For the text-containing cell, return its midpoint in (X, Y) coordinate format. 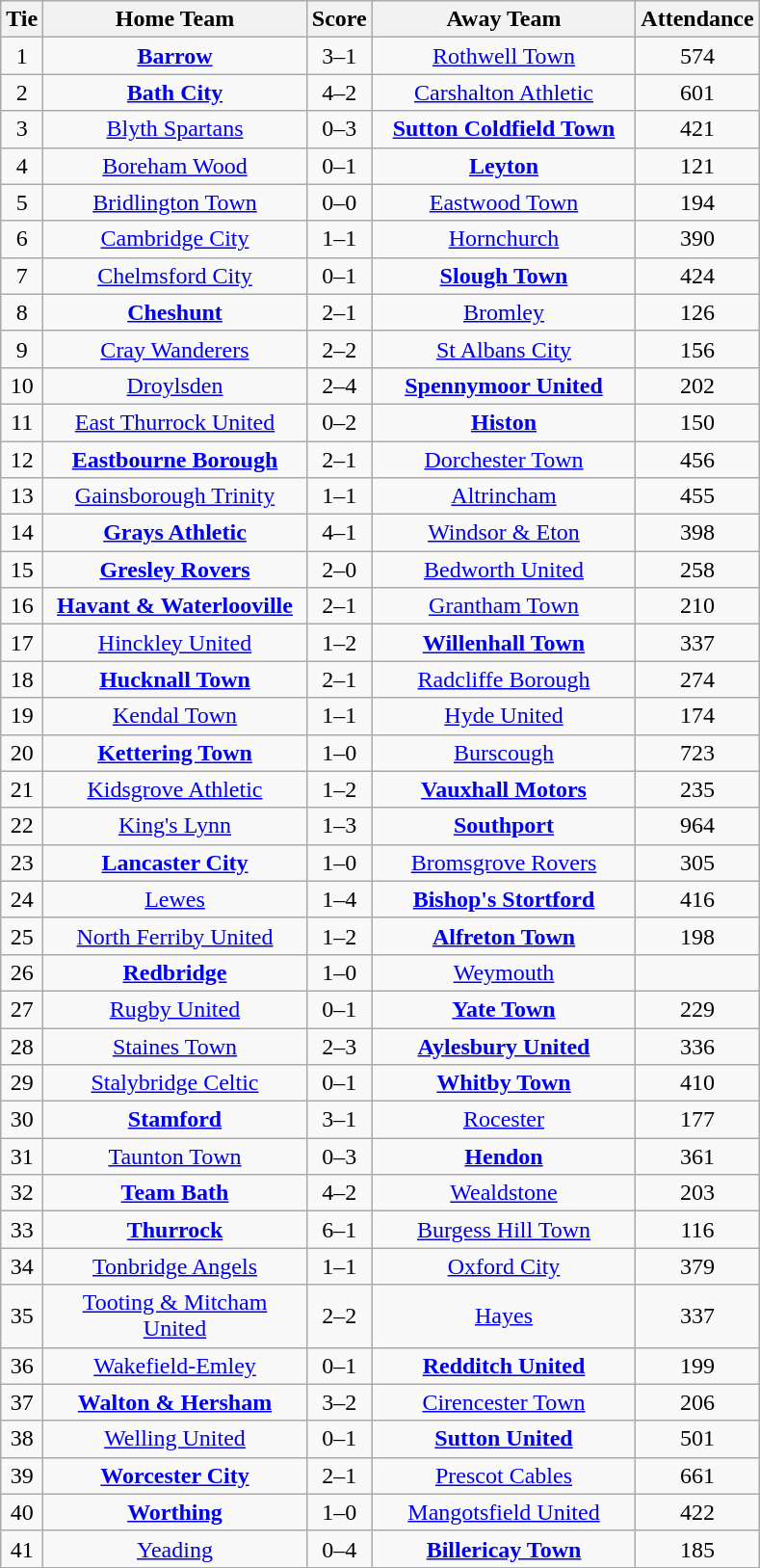
34 (22, 1266)
Spennymoor United (504, 385)
601 (697, 93)
Bishop's Stortford (504, 899)
421 (697, 129)
424 (697, 276)
Staines Town (175, 1046)
Bromley (504, 312)
Worthing (175, 1512)
Billericay Town (504, 1549)
Hinckley United (175, 643)
20 (22, 753)
410 (697, 1083)
28 (22, 1046)
229 (697, 1009)
41 (22, 1549)
3 (22, 129)
Grantham Town (504, 606)
7 (22, 276)
Whitby Town (504, 1083)
Dorchester Town (504, 460)
Home Team (175, 19)
33 (22, 1230)
Attendance (697, 19)
156 (697, 349)
964 (697, 826)
150 (697, 422)
Rocester (504, 1120)
Prescot Cables (504, 1475)
24 (22, 899)
St Albans City (504, 349)
0–4 (339, 1549)
1 (22, 56)
2–4 (339, 385)
Havant & Waterlooville (175, 606)
126 (697, 312)
723 (697, 753)
Score (339, 19)
10 (22, 385)
Eastbourne Borough (175, 460)
Eastwood Town (504, 202)
Cheshunt (175, 312)
2 (22, 93)
Barrow (175, 56)
1–3 (339, 826)
Hayes (504, 1316)
4 (22, 166)
Leyton (504, 166)
574 (697, 56)
Boreham Wood (175, 166)
Bromsgrove Rovers (504, 863)
5 (22, 202)
Tonbridge Angels (175, 1266)
East Thurrock United (175, 422)
Wealdstone (504, 1193)
116 (697, 1230)
32 (22, 1193)
Cirencester Town (504, 1402)
185 (697, 1549)
11 (22, 422)
198 (697, 936)
202 (697, 385)
31 (22, 1156)
177 (697, 1120)
Away Team (504, 19)
2–3 (339, 1046)
Carshalton Athletic (504, 93)
Cambridge City (175, 239)
Bedworth United (504, 570)
Gainsborough Trinity (175, 496)
Redditch United (504, 1366)
Droylsden (175, 385)
3–2 (339, 1402)
Redbridge (175, 972)
6 (22, 239)
Stalybridge Celtic (175, 1083)
27 (22, 1009)
Bridlington Town (175, 202)
Taunton Town (175, 1156)
Hornchurch (504, 239)
13 (22, 496)
23 (22, 863)
37 (22, 1402)
30 (22, 1120)
Stamford (175, 1120)
416 (697, 899)
Rugby United (175, 1009)
235 (697, 789)
21 (22, 789)
Oxford City (504, 1266)
206 (697, 1402)
Willenhall Town (504, 643)
12 (22, 460)
Yate Town (504, 1009)
Gresley Rovers (175, 570)
Wakefield-Emley (175, 1366)
305 (697, 863)
203 (697, 1193)
390 (697, 239)
Burscough (504, 753)
17 (22, 643)
Chelmsford City (175, 276)
Altrincham (504, 496)
40 (22, 1512)
661 (697, 1475)
Lewes (175, 899)
Walton & Hersham (175, 1402)
36 (22, 1366)
22 (22, 826)
6–1 (339, 1230)
Mangotsfield United (504, 1512)
194 (697, 202)
Lancaster City (175, 863)
Rothwell Town (504, 56)
199 (697, 1366)
Hyde United (504, 716)
4–1 (339, 533)
15 (22, 570)
Kettering Town (175, 753)
Radcliffe Borough (504, 679)
King's Lynn (175, 826)
501 (697, 1439)
258 (697, 570)
18 (22, 679)
Welling United (175, 1439)
174 (697, 716)
Slough Town (504, 276)
336 (697, 1046)
0–0 (339, 202)
9 (22, 349)
Kidsgrove Athletic (175, 789)
16 (22, 606)
Cray Wanderers (175, 349)
2–0 (339, 570)
Kendal Town (175, 716)
Thurrock (175, 1230)
14 (22, 533)
25 (22, 936)
379 (697, 1266)
Southport (504, 826)
361 (697, 1156)
Burgess Hill Town (504, 1230)
39 (22, 1475)
Bath City (175, 93)
210 (697, 606)
Vauxhall Motors (504, 789)
455 (697, 496)
Histon (504, 422)
35 (22, 1316)
8 (22, 312)
Weymouth (504, 972)
Windsor & Eton (504, 533)
Blyth Spartans (175, 129)
29 (22, 1083)
North Ferriby United (175, 936)
19 (22, 716)
Aylesbury United (504, 1046)
456 (697, 460)
Team Bath (175, 1193)
422 (697, 1512)
1–4 (339, 899)
Worcester City (175, 1475)
Alfreton Town (504, 936)
26 (22, 972)
Tie (22, 19)
Tooting & Mitcham United (175, 1316)
38 (22, 1439)
398 (697, 533)
Hucknall Town (175, 679)
0–2 (339, 422)
274 (697, 679)
Grays Athletic (175, 533)
121 (697, 166)
Sutton Coldfield Town (504, 129)
Yeading (175, 1549)
Sutton United (504, 1439)
Hendon (504, 1156)
